Search for the cell housing the specified text and yield its (X, Y) center coordinate. 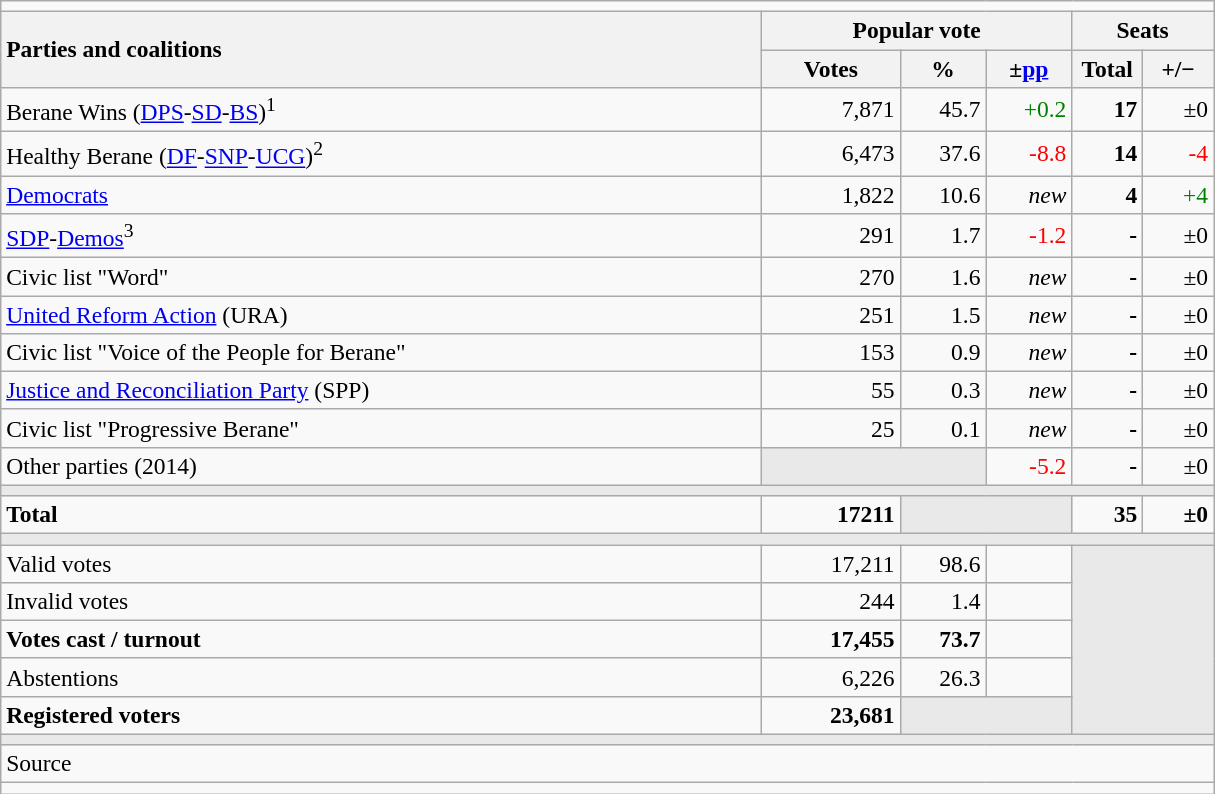
270 (831, 277)
+0.2 (1029, 109)
Invalid votes (382, 601)
Civic list "Voice of the People for Berane" (382, 352)
1.7 (943, 235)
0.9 (943, 352)
SDP-Demos3 (382, 235)
Abstentions (382, 677)
+/− (1178, 68)
98.6 (943, 563)
35 (1108, 515)
Seats (1143, 30)
1,822 (831, 194)
United Reform Action (URA) (382, 314)
-5.2 (1029, 466)
-1.2 (1029, 235)
26.3 (943, 677)
Civic list "Word" (382, 277)
±pp (1029, 68)
Registered voters (382, 715)
23,681 (831, 715)
% (943, 68)
37.6 (943, 153)
0.1 (943, 428)
6,473 (831, 153)
153 (831, 352)
Votes cast / turnout (382, 639)
17 (1108, 109)
17,455 (831, 639)
Votes (831, 68)
55 (831, 390)
6,226 (831, 677)
4 (1108, 194)
73.7 (943, 639)
Democrats (382, 194)
-4 (1178, 153)
+4 (1178, 194)
244 (831, 601)
Healthy Berane (DF-SNP-UCG)2 (382, 153)
14 (1108, 153)
Other parties (2014) (382, 466)
7,871 (831, 109)
45.7 (943, 109)
1.5 (943, 314)
Popular vote (917, 30)
Justice and Reconciliation Party (SPP) (382, 390)
Parties and coalitions (382, 49)
251 (831, 314)
Berane Wins (DPS-SD-BS)1 (382, 109)
10.6 (943, 194)
1.6 (943, 277)
1.4 (943, 601)
25 (831, 428)
17,211 (831, 563)
Source (608, 764)
0.3 (943, 390)
291 (831, 235)
Valid votes (382, 563)
17211 (831, 515)
-8.8 (1029, 153)
Civic list "Progressive Berane" (382, 428)
